Return (X, Y) of the center of cell containing provided text 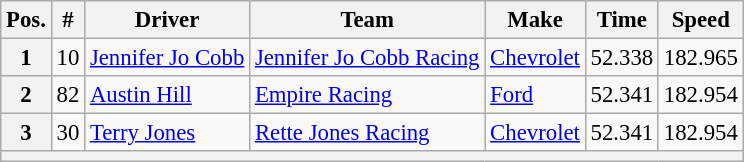
52.338 (622, 58)
Time (622, 20)
Terry Jones (168, 133)
Make (535, 20)
Team (368, 20)
Austin Hill (168, 95)
1 (26, 58)
30 (68, 133)
3 (26, 133)
# (68, 20)
82 (68, 95)
Jennifer Jo Cobb Racing (368, 58)
10 (68, 58)
Rette Jones Racing (368, 133)
Driver (168, 20)
Empire Racing (368, 95)
Jennifer Jo Cobb (168, 58)
2 (26, 95)
Ford (535, 95)
Speed (700, 20)
182.965 (700, 58)
Pos. (26, 20)
